Extract the [x, y] coordinate from the center of the cell holding the provided text.  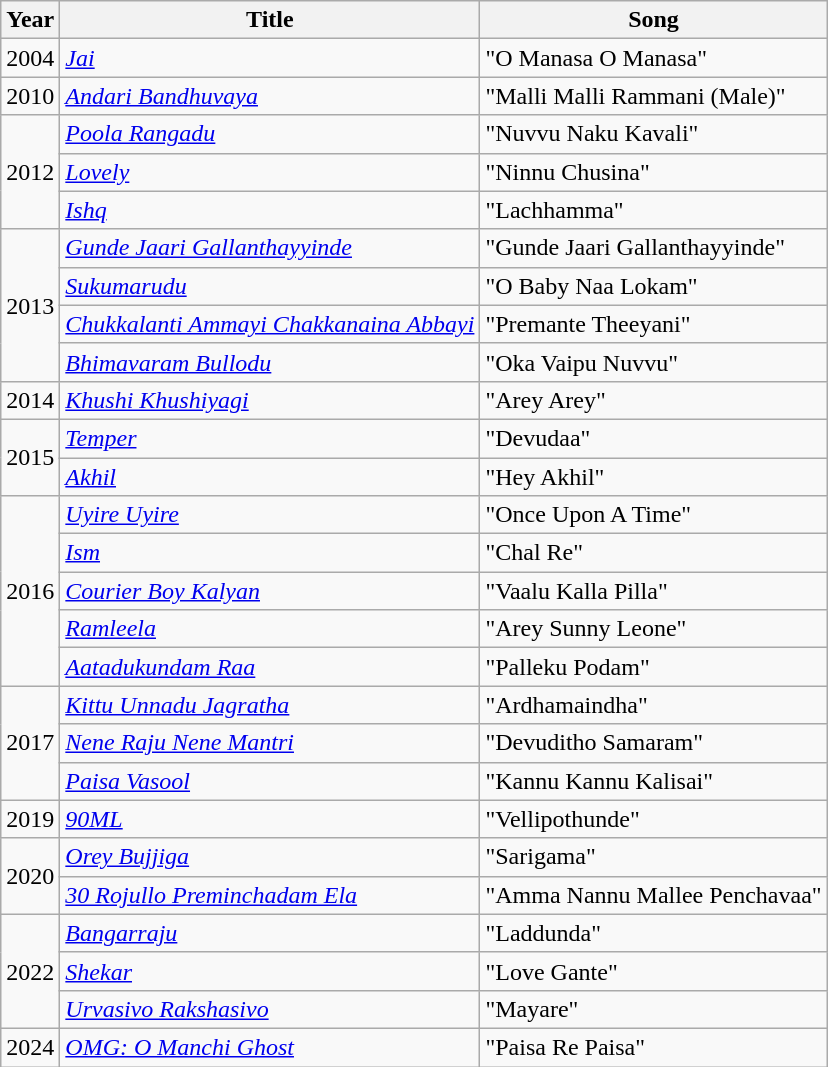
Temper [270, 438]
"Vaalu Kalla Pilla" [654, 591]
2017 [30, 743]
Bangarraju [270, 933]
90ML [270, 819]
Shekar [270, 971]
"Premante Theeyani" [654, 324]
"Malli Malli Rammani (Male)" [654, 96]
Ramleela [270, 629]
OMG: O Manchi Ghost [270, 1047]
"Oka Vaipu Nuvvu" [654, 362]
Bhimavaram Bullodu [270, 362]
"Laddunda" [654, 933]
Gunde Jaari Gallanthayyinde [270, 248]
Lovely [270, 172]
"Mayare" [654, 1009]
2016 [30, 591]
2012 [30, 172]
2010 [30, 96]
Ism [270, 553]
"Ardhamaindha" [654, 705]
"Love Gante" [654, 971]
Andari Bandhuvaya [270, 96]
Courier Boy Kalyan [270, 591]
30 Rojullo Preminchadam Ela [270, 895]
"Sarigama" [654, 857]
"Palleku Podam" [654, 667]
Poola Rangadu [270, 134]
2013 [30, 305]
Akhil [270, 477]
Jai [270, 58]
Khushi Khushiyagi [270, 400]
2014 [30, 400]
Song [654, 20]
"O Manasa O Manasa" [654, 58]
Ishq [270, 210]
"Once Upon A Time" [654, 515]
"Ninnu Chusina" [654, 172]
Uyire Uyire [270, 515]
2020 [30, 876]
2022 [30, 971]
Paisa Vasool [270, 781]
"O Baby Naa Lokam" [654, 286]
"Vellipothunde" [654, 819]
Year [30, 20]
Orey Bujjiga [270, 857]
Nene Raju Nene Mantri [270, 743]
"Amma Nannu Mallee Penchavaa" [654, 895]
"Kannu Kannu Kalisai" [654, 781]
"Lachhamma" [654, 210]
2004 [30, 58]
"Devuditho Samaram" [654, 743]
"Arey Arey" [654, 400]
2024 [30, 1047]
Title [270, 20]
"Chal Re" [654, 553]
Chukkalanti Ammayi Chakkanaina Abbayi [270, 324]
"Paisa Re Paisa" [654, 1047]
"Gunde Jaari Gallanthayyinde" [654, 248]
"Devudaa" [654, 438]
Kittu Unnadu Jagratha [270, 705]
"Arey Sunny Leone" [654, 629]
2019 [30, 819]
Aatadukundam Raa [270, 667]
2015 [30, 457]
Sukumarudu [270, 286]
"Nuvvu Naku Kavali" [654, 134]
Urvasivo Rakshasivo [270, 1009]
"Hey Akhil" [654, 477]
